From the cell containing the given text, extract its center point as (X, Y) coordinate. 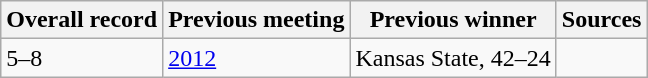
Overall record (82, 20)
2012 (256, 58)
Kansas State, 42–24 (453, 58)
Previous winner (453, 20)
Previous meeting (256, 20)
Sources (602, 20)
5–8 (82, 58)
